Output the (X, Y) coordinate of the center of the cell containing the given text.  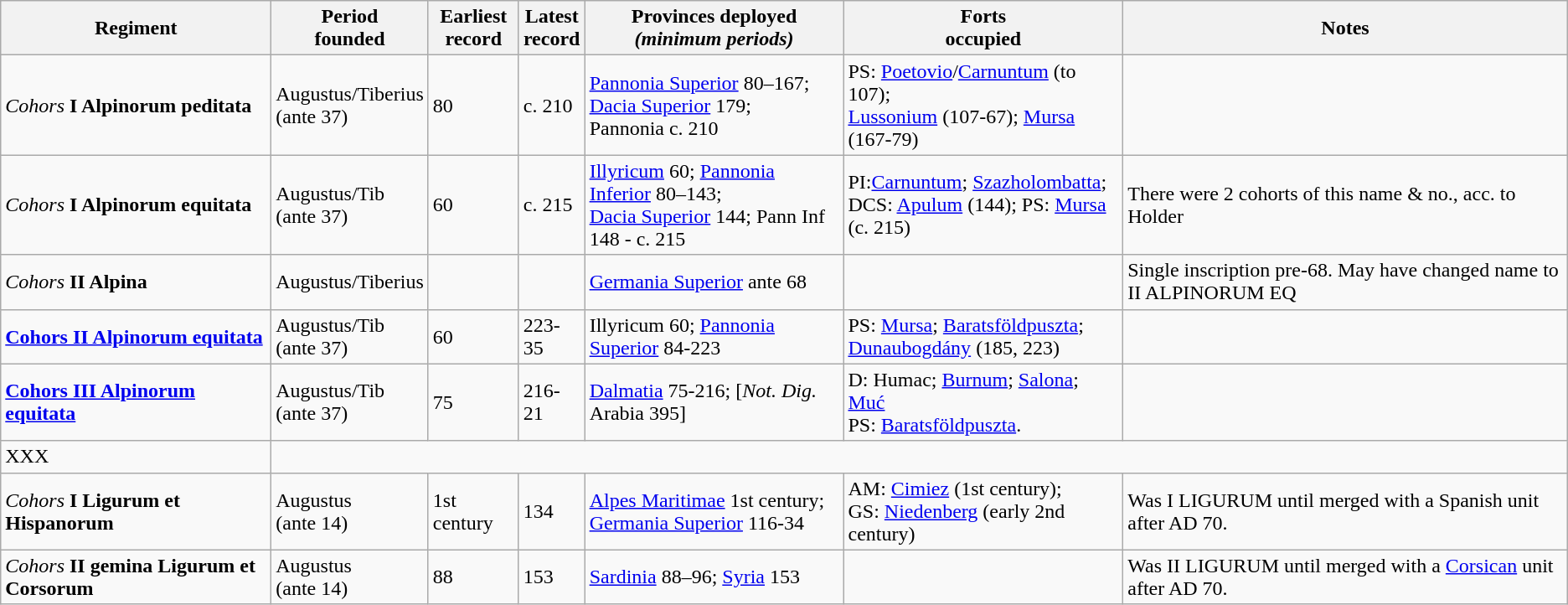
Cohors II Alpinorum equitata (136, 337)
Cohors I Ligurum et Hispanorum (136, 511)
PS: Poetovio/Carnuntum (to 107);Lussonium (107-67); Mursa (167-79) (983, 106)
AM: Cimiez (1st century);GS: Niedenberg (early 2nd century) (983, 511)
Cohors I Alpinorum equitata (136, 204)
Augustus/Tiberius(ante 37) (350, 106)
Provinces deployed(minimum periods) (714, 28)
75 (473, 402)
Notes (1345, 28)
Illyricum 60; Pannonia Inferior 80–143;Dacia Superior 144; Pann Inf 148 - c. 215 (714, 204)
c. 215 (551, 204)
Sardinia 88–96; Syria 153 (714, 577)
88 (473, 577)
Dalmatia 75-216; [Not. Dig. Arabia 395] (714, 402)
PS: Mursa; Baratsföldpuszta;Dunaubogdány (185, 223) (983, 337)
PI:Carnuntum; Szazholombatta;DCS: Apulum (144); PS: Mursa (c. 215) (983, 204)
Cohors I Alpinorum peditata (136, 106)
Latestrecord (551, 28)
Was I LIGURUM until merged with a Spanish unit after AD 70. (1345, 511)
Cohors II gemina Ligurum et Corsorum (136, 577)
Was II LIGURUM until merged with a Corsican unit after AD 70. (1345, 577)
1st century (473, 511)
Pannonia Superior 80–167;Dacia Superior 179;Pannonia c. 210 (714, 106)
Regiment (136, 28)
80 (473, 106)
Augustus/Tiberius (350, 282)
XXX (136, 457)
216-21 (551, 402)
223-35 (551, 337)
Single inscription pre-68. May have changed name to II ALPINORUM EQ (1345, 282)
153 (551, 577)
Earliestrecord (473, 28)
Germania Superior ante 68 (714, 282)
c. 210 (551, 106)
Cohors III Alpinorum equitata (136, 402)
Alpes Maritimae 1st century;Germania Superior 116-34 (714, 511)
D: Humac; Burnum; Salona; MućPS: Baratsföldpuszta. (983, 402)
Illyricum 60; Pannonia Superior 84-223 (714, 337)
Cohors II Alpina (136, 282)
Fortsoccupied (983, 28)
Periodfounded (350, 28)
134 (551, 511)
There were 2 cohorts of this name & no., acc. to Holder (1345, 204)
